Search for the cell housing the specified text and yield its [x, y] center coordinate. 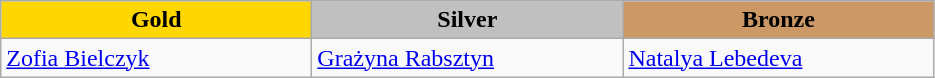
Natalya Lebedeva [778, 58]
Grażyna Rabsztyn [468, 58]
Bronze [778, 20]
Zofia Bielczyk [156, 58]
Gold [156, 20]
Silver [468, 20]
